Extract the (x, y) coordinate from the center of the cell holding the provided text.  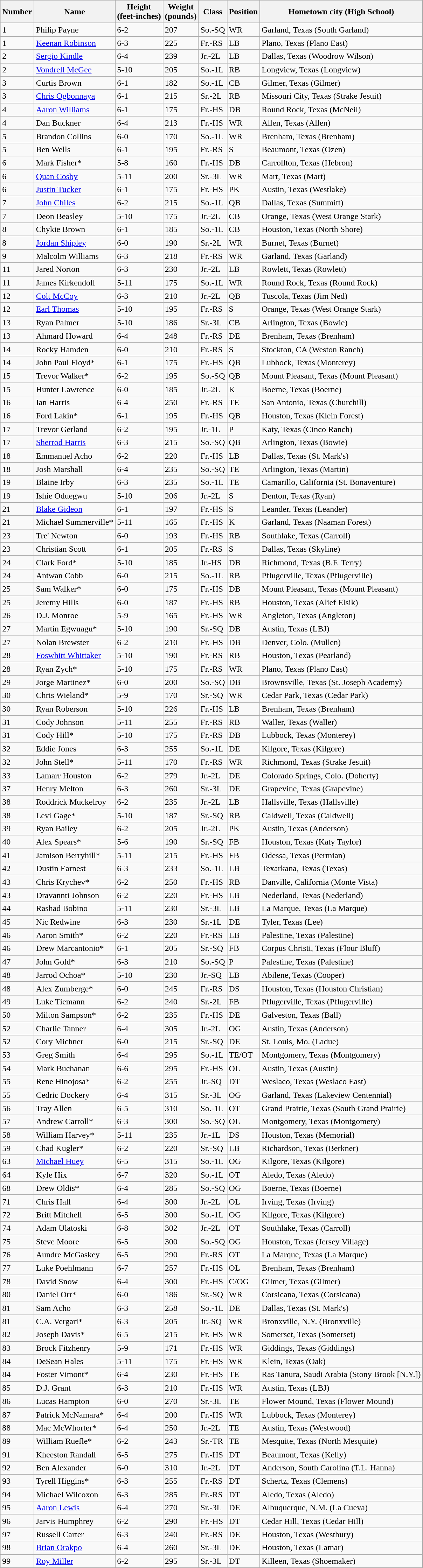
53 (17, 1055)
320 (181, 1175)
Jarvis Humphrey (75, 1521)
Ras Tanura, Saudi Arabia (Stony Brook [N.Y.]) (341, 1375)
Austin, Texas (Austin) (341, 1068)
Texarkana, Texas (Texas) (341, 869)
Longview, Texas (Longview) (341, 70)
Trevor Walker* (75, 376)
41 (17, 855)
Tuscola, Texas (Jim Ned) (341, 296)
Cedar Park, Texas (Cedar Park) (341, 695)
Tyrell Higgins* (75, 1481)
Ryan Palmer (75, 323)
Angleton, Texas (Angleton) (341, 616)
258 (181, 1308)
243 (181, 1441)
Justin Tucker (75, 190)
226 (181, 709)
Milton Sampson* (75, 1015)
Killeen, Texas (Shoemaker) (341, 1561)
Cody Hill* (75, 735)
197 (181, 509)
Michael Summerville* (75, 522)
Michael Huey (75, 1161)
Levi Gage* (75, 815)
89 (17, 1441)
John Chiles (75, 203)
Ryan Bailey (75, 829)
Patrick McNamara* (75, 1414)
David Snow (75, 1281)
DeSean Hales (75, 1361)
99 (17, 1561)
Ben Wells (75, 149)
Irving, Texas (Irving) (341, 1201)
Chykie Brown (75, 229)
Cedar Hill, Texas (Cedar Hill) (341, 1521)
Foswhitt Whittaker (75, 656)
Chris Hall (75, 1201)
47 (17, 962)
Jordan Shipley (75, 243)
Drew Oldis* (75, 1188)
83 (17, 1348)
Curtis Brown (75, 83)
9 (17, 256)
57 (17, 1122)
33 (17, 775)
Hometown city (High School) (341, 12)
Beaumont, Texas (Ozen) (341, 149)
42 (17, 869)
Missouri City, Texas (Strake Jesuit) (341, 96)
Giddings, Texas (Giddings) (341, 1348)
Jamison Berryhill* (75, 855)
257 (181, 1268)
Houston, Texas (Westbury) (341, 1534)
Sr.-1L (213, 922)
Round Rock, Texas (McNeil) (341, 110)
Austin, Texas (Westlake) (341, 190)
Danville, California (Monte Vista) (341, 882)
Garland, Texas (Garland) (341, 256)
Cedric Dockery (75, 1095)
Position (243, 12)
Abilene, Texas (Cooper) (341, 975)
5-6 (139, 842)
Hallsville, Texas (Hallsville) (341, 802)
Klein, Texas (Oak) (341, 1361)
Odessa, Texas (Permian) (341, 855)
Russell Carter (75, 1534)
Blake Gideon (75, 509)
Houston, Texas (Memorial) (341, 1135)
Dallas, Texas (Summitt) (341, 203)
Houston, Texas (Lamar) (341, 1548)
Carrollton, Texas (Hebron) (341, 163)
Mart, Texas (Mart) (341, 176)
Caldwell, Texas (Caldwell) (341, 815)
239 (181, 56)
Class (213, 12)
Cory Michner (75, 1042)
Deon Beasley (75, 216)
29 (17, 682)
Nederland, Texas (Nederland) (341, 895)
Quan Cosby (75, 176)
248 (181, 336)
Brock Fitzhenry (75, 1348)
Chris Krychev* (75, 882)
275 (181, 1454)
207 (181, 30)
82 (17, 1335)
John Paul Floyd* (75, 362)
Name (75, 12)
Height(feet-inches) (139, 12)
Mesquite, Texas (North Mesquite) (341, 1441)
Flower Mound, Texas (Flower Mound) (341, 1401)
Ben Alexander (75, 1468)
Lucas Hampton (75, 1401)
160 (181, 163)
Earl Thomas (75, 309)
William Harvey* (75, 1135)
59 (17, 1148)
Chad Kugler* (75, 1148)
45 (17, 922)
Ryan Roberson (75, 709)
Dustin Earnest (75, 869)
Eddie Jones (75, 749)
St. Louis, Mo. (Ladue) (341, 1042)
Rene Hinojosa* (75, 1082)
Clark Ford* (75, 562)
96 (17, 1521)
Hunter Lawrence (75, 389)
50 (17, 1015)
Lamarr Houston (75, 775)
37 (17, 789)
64 (17, 1175)
6-6 (139, 1068)
Anderson, South Carolina (T.L. Hanna) (341, 1468)
Brownsville, Texas (St. Joseph Academy) (341, 682)
Houston, Texas (Jersey Village) (341, 1242)
Houston, Texas (Katy Taylor) (341, 842)
Martin Egwuagu* (75, 629)
Kyle Hix (75, 1175)
Mark Buchanan (75, 1068)
305 (181, 1028)
87 (17, 1414)
Dallas, Texas (Skyline) (341, 549)
Ryan Zych* (75, 669)
Rashad Bobino (75, 909)
Keenan Robinson (75, 43)
Brian Orakpo (75, 1548)
Andrew Carroll* (75, 1122)
Stockton, CA (Weston Ranch) (341, 349)
Antwan Cobb (75, 575)
5-8 (139, 163)
Weslaco, Texas (Weslaco East) (341, 1082)
Houston, Texas (North Shore) (341, 229)
Austin, Texas (Westwood) (341, 1428)
TE/OT (243, 1055)
Nic Redwine (75, 922)
Houston, Texas (Houston Christian) (341, 988)
Rocky Hamden (75, 349)
Aaron Williams (75, 110)
Bronxville, N.Y. (Bronxville) (341, 1321)
Vondrell McGee (75, 70)
Corsicana, Texas (Corsicana) (341, 1295)
72 (17, 1215)
85 (17, 1388)
Cody Johnson (75, 722)
63 (17, 1161)
Houston, Texas (Pearland) (341, 656)
Grapevine, Texas (Grapevine) (341, 789)
Round Rock, Texas (Round Rock) (341, 283)
92 (17, 1468)
D.J. Grant (75, 1388)
78 (17, 1281)
C.A. Vergari* (75, 1321)
John Gold* (75, 962)
58 (17, 1135)
Sr.-TR (213, 1441)
James Kirkendoll (75, 283)
Chris Ogbonnaya (75, 96)
Tyler, Texas (Lee) (341, 922)
Jeremy Hills (75, 602)
Michael Wilcoxon (75, 1495)
Drew Marcantonio* (75, 948)
245 (181, 988)
Steve Moore (75, 1242)
Josh Marshall (75, 469)
Ian Harris (75, 403)
98 (17, 1548)
225 (181, 43)
Katy, Texas (Cinco Ranch) (341, 429)
206 (181, 496)
Beaumont, Texas (Kelly) (341, 1454)
Houston, Texas (Alief Elsik) (341, 602)
Chris Wieland* (75, 695)
Garland, Texas (Naaman Forest) (341, 522)
Mac McWhorter* (75, 1428)
Roddrick Muckelroy (75, 802)
Burnet, Texas (Burnet) (341, 243)
Denton, Texas (Ryan) (341, 496)
Camarillo, California (St. Bonaventure) (341, 482)
40 (17, 842)
Christian Scott (75, 549)
Somerset, Texas (Somerset) (341, 1335)
Tray Allen (75, 1108)
Grand Prairie, Texas (South Grand Prairie) (341, 1108)
93 (17, 1481)
Sherrod Harris (75, 443)
Aaron Lewis (75, 1508)
Ford Lakin* (75, 416)
Colt McCoy (75, 296)
Charlie Tanner (75, 1028)
171 (181, 1348)
Richmond, Texas (B.F. Terry) (341, 562)
Sam Acho (75, 1308)
Alex Zumberge* (75, 988)
Weight (pounds) (181, 12)
Jr.-HS (213, 562)
Greg Smith (75, 1055)
Dan Buckner (75, 123)
213 (181, 123)
Philip Payne (75, 30)
Luke Poehlmann (75, 1268)
88 (17, 1428)
Britt Mitchell (75, 1215)
Emmanuel Acho (75, 456)
Albuquerque, N.M. (La Cueva) (341, 1508)
279 (181, 775)
44 (17, 909)
56 (17, 1108)
Jorge Martinez* (75, 682)
Ishie Oduegwu (75, 496)
68 (17, 1188)
Richmond, Texas (Strake Jesuit) (341, 762)
6-8 (139, 1228)
Number (17, 12)
Ahmard Howard (75, 336)
74 (17, 1228)
San Antonio, Texas (Churchill) (341, 403)
D.J. Monroe (75, 616)
54 (17, 1068)
Alex Spears* (75, 842)
94 (17, 1495)
Leander, Texas (Leander) (341, 509)
Dallas, Texas (Woodrow Wilson) (341, 56)
Foster Vimont* (75, 1375)
26 (17, 616)
76 (17, 1255)
John Stell* (75, 762)
86 (17, 1401)
Daniel Orr* (75, 1295)
Corpus Christi, Texas (Flour Bluff) (341, 948)
Arlington, Texas (Martin) (341, 469)
71 (17, 1201)
95 (17, 1508)
Trevor Gerland (75, 429)
Brandon Collins (75, 136)
75 (17, 1242)
91 (17, 1454)
Blaine Irby (75, 482)
Roy Miller (75, 1561)
Sergio Kindle (75, 56)
97 (17, 1534)
Garland, Texas (South Garland) (341, 30)
193 (181, 536)
Sam Walker* (75, 589)
49 (17, 1002)
Aundre McGaskey (75, 1255)
80 (17, 1295)
Rowlett, Texas (Rowlett) (341, 269)
Allen, Texas (Allen) (341, 123)
Dravannti Johnson (75, 895)
Joseph Davis* (75, 1335)
Garland, Texas (Lakeview Centennial) (341, 1095)
Mark Fisher* (75, 163)
Adam Ulatoski (75, 1228)
Henry Melton (75, 789)
77 (17, 1268)
Kheeston Randall (75, 1454)
Tre' Newton (75, 536)
233 (181, 869)
302 (181, 1228)
Schertz, Texas (Clemens) (341, 1481)
Houston, Texas (Klein Forest) (341, 416)
218 (181, 256)
Malcolm Williams (75, 256)
Waller, Texas (Waller) (341, 722)
Colorado Springs, Colo. (Doherty) (341, 775)
Jarrod Ochoa* (75, 975)
Denver, Colo. (Mullen) (341, 642)
Galveston, Texas (Ball) (341, 1015)
Luke Tiemann (75, 1002)
William Ruefle* (75, 1441)
Nolan Brewster (75, 642)
Jared Norton (75, 269)
Aaron Smith* (75, 935)
39 (17, 829)
Richardson, Texas (Berkner) (341, 1148)
C/OG (243, 1281)
182 (181, 83)
